Search for the cell housing the specified text and yield its [X, Y] center coordinate. 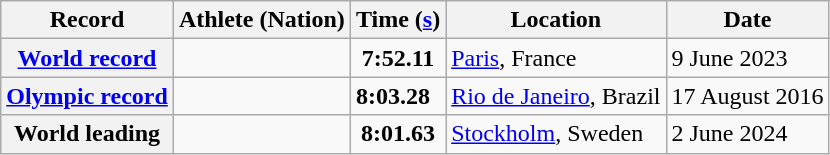
Olympic record [88, 96]
8:01.63 [398, 134]
Time (s) [398, 20]
7:52.11 [398, 58]
Athlete (Nation) [262, 20]
Record [88, 20]
Date [748, 20]
Location [556, 20]
Paris, France [556, 58]
8:03.28 [398, 96]
9 June 2023 [748, 58]
World record [88, 58]
World leading [88, 134]
2 June 2024 [748, 134]
Stockholm, Sweden [556, 134]
Rio de Janeiro, Brazil [556, 96]
17 August 2016 [748, 96]
